Detect which cell encompasses the target text, then output its (X, Y) center coordinate. 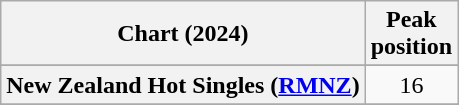
Peakposition (411, 34)
16 (411, 85)
New Zealand Hot Singles (RMNZ) (183, 85)
Chart (2024) (183, 34)
